Capture the cell that displays the provided text and extract its (X, Y) central coordinate. 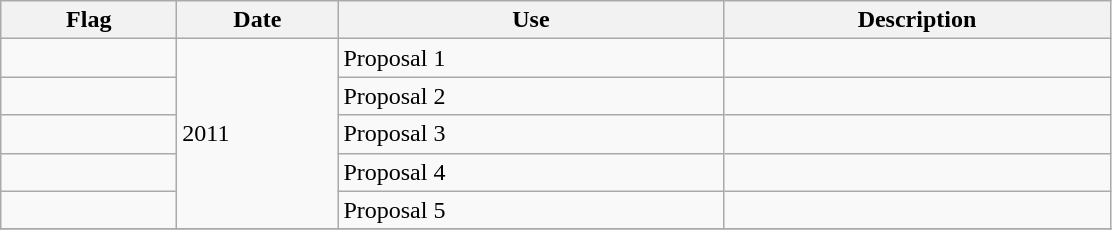
Proposal 3 (531, 134)
Use (531, 20)
Proposal 4 (531, 172)
Description (917, 20)
Proposal 5 (531, 210)
2011 (258, 134)
Flag (89, 20)
Proposal 2 (531, 96)
Proposal 1 (531, 58)
Date (258, 20)
